Return [X, Y] of the center of cell containing provided text 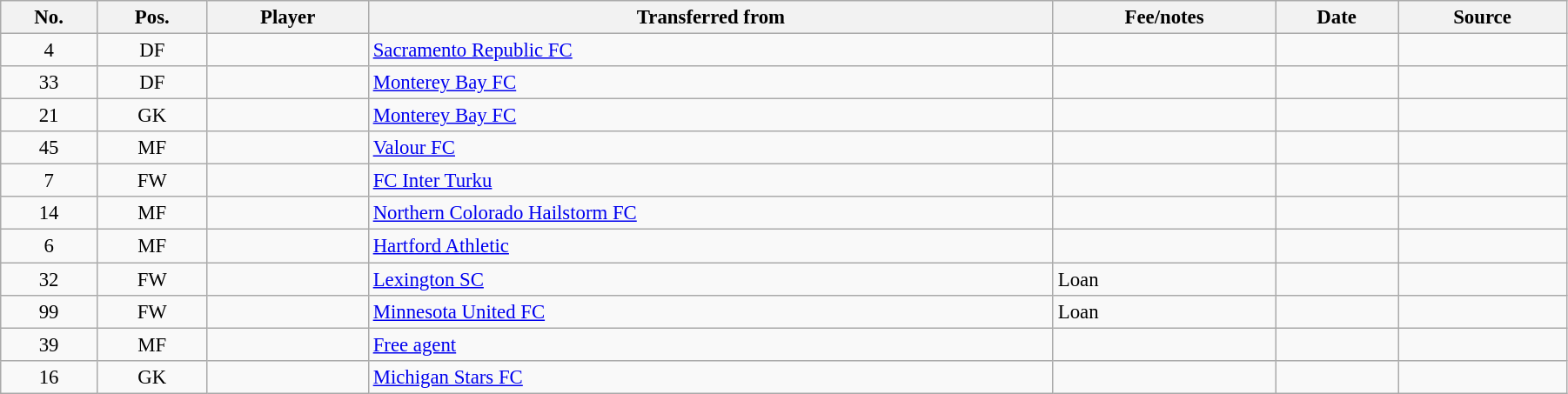
16 [49, 377]
Player [287, 17]
FC Inter Turku [710, 181]
Lexington SC [710, 279]
33 [49, 83]
Transferred from [710, 17]
Minnesota United FC [710, 311]
Pos. [151, 17]
7 [49, 181]
21 [49, 116]
39 [49, 344]
Michigan Stars FC [710, 377]
Northern Colorado Hailstorm FC [710, 213]
6 [49, 246]
32 [49, 279]
45 [49, 148]
Hartford Athletic [710, 246]
Sacramento Republic FC [710, 50]
4 [49, 50]
Fee/notes [1164, 17]
No. [49, 17]
Valour FC [710, 148]
Date [1337, 17]
Free agent [710, 344]
99 [49, 311]
14 [49, 213]
Source [1483, 17]
